Extract the [x, y] coordinate from the center of the cell holding the provided text.  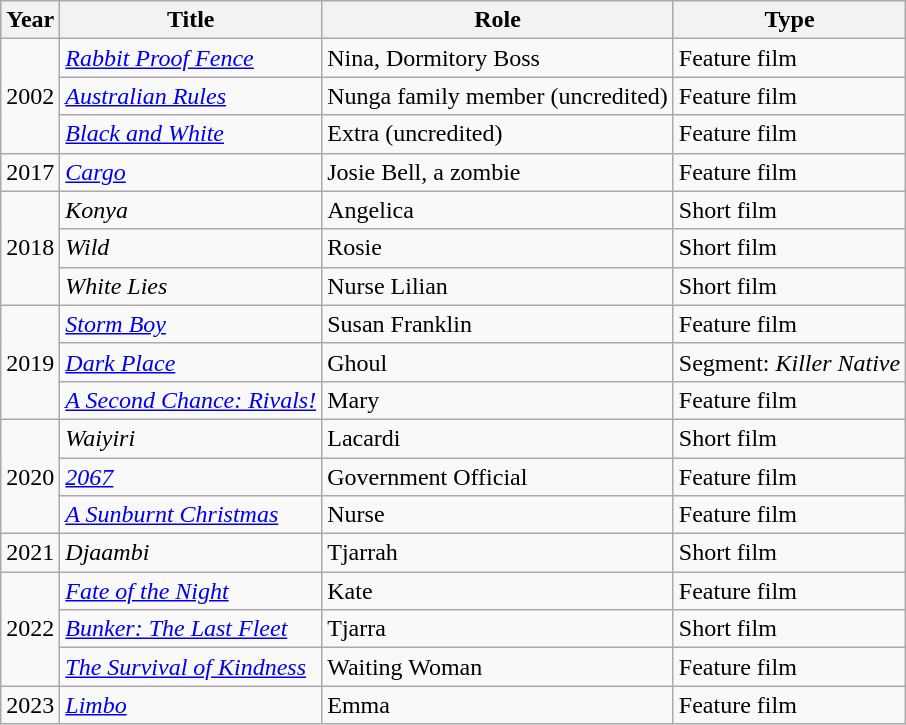
A Sunburnt Christmas [191, 515]
Rosie [498, 248]
2021 [30, 553]
Extra (uncredited) [498, 134]
Lacardi [498, 438]
Emma [498, 705]
Australian Rules [191, 96]
Dark Place [191, 362]
2067 [191, 477]
2018 [30, 248]
Fate of the Night [191, 591]
Type [789, 20]
Title [191, 20]
Cargo [191, 172]
Storm Boy [191, 324]
Limbo [191, 705]
Government Official [498, 477]
Waiyiri [191, 438]
Tjarrah [498, 553]
Mary [498, 400]
Waiting Woman [498, 667]
2022 [30, 629]
2019 [30, 362]
Nurse Lilian [498, 286]
Nunga family member (uncredited) [498, 96]
Djaambi [191, 553]
Angelica [498, 210]
2020 [30, 476]
Wild [191, 248]
Black and White [191, 134]
2017 [30, 172]
Josie Bell, a zombie [498, 172]
Segment: Killer Native [789, 362]
Rabbit Proof Fence [191, 58]
White Lies [191, 286]
Konya [191, 210]
Bunker: The Last Fleet [191, 629]
Susan Franklin [498, 324]
Role [498, 20]
A Second Chance: Rivals! [191, 400]
The Survival of Kindness [191, 667]
Nurse [498, 515]
Tjarra [498, 629]
Kate [498, 591]
Nina, Dormitory Boss [498, 58]
Ghoul [498, 362]
2023 [30, 705]
2002 [30, 96]
Year [30, 20]
